For the text-containing cell, return its midpoint in [x, y] coordinate format. 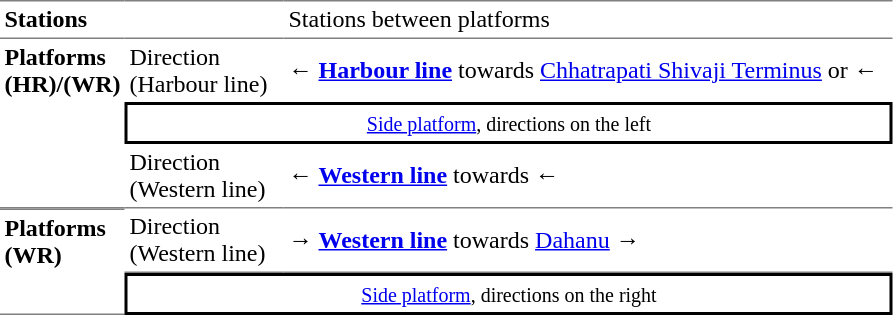
Stations [62, 19]
Stations between platforms [588, 19]
Platforms(WR) [62, 261]
Direction (Harbour line) [204, 70]
Side platform, directions on the right [509, 294]
← Western line towards ← [588, 176]
Side platform, directions on the left [509, 123]
← Harbour line towards Chhatrapati Shivaji Terminus or ← [588, 70]
→ Western line towards Dahanu → [588, 240]
Platforms(HR)/(WR) [62, 124]
